Return (X, Y) of the center of cell containing provided text 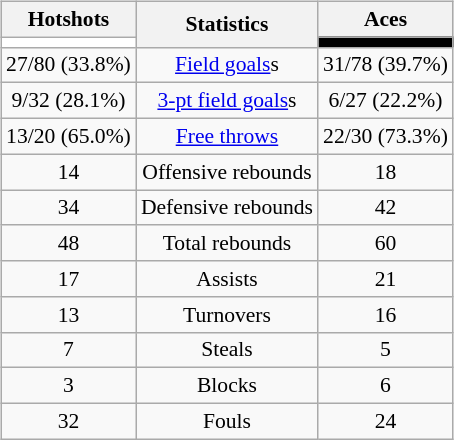
16 (386, 314)
Statistics (227, 24)
6/27 (22.2%) (386, 101)
32 (68, 421)
18 (386, 172)
Free throws (227, 136)
5 (386, 350)
Total rebounds (227, 243)
9/32 (28.1%) (68, 101)
22/30 (73.3%) (386, 136)
Turnovers (227, 314)
Aces (386, 19)
Defensive rebounds (227, 208)
Steals (227, 350)
Offensive rebounds (227, 172)
3 (68, 386)
Blocks (227, 386)
34 (68, 208)
7 (68, 350)
42 (386, 208)
6 (386, 386)
24 (386, 421)
13/20 (65.0%) (68, 136)
17 (68, 279)
31/78 (39.7%) (386, 65)
Assists (227, 279)
Field goalss (227, 65)
Hotshots (68, 19)
48 (68, 243)
21 (386, 279)
13 (68, 314)
14 (68, 172)
27/80 (33.8%) (68, 65)
3-pt field goalss (227, 101)
60 (386, 243)
Fouls (227, 421)
